Pinpoint the cell where the given text exists, returning its (X, Y) midpoint coordinate. 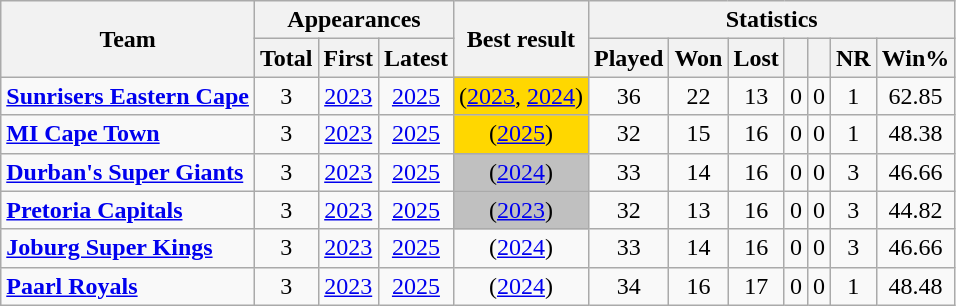
Durban's Super Giants (128, 172)
22 (698, 96)
Won (698, 58)
Joburg Super Kings (128, 248)
(2025) (520, 134)
15 (698, 134)
(2023) (520, 210)
48.48 (916, 286)
Statistics (771, 20)
Played (628, 58)
62.85 (916, 96)
Lost (756, 58)
Team (128, 39)
Best result (520, 39)
44.82 (916, 210)
Sunrisers Eastern Cape (128, 96)
48.38 (916, 134)
36 (628, 96)
First (348, 58)
34 (628, 286)
17 (756, 286)
Appearances (354, 20)
Paarl Royals (128, 286)
MI Cape Town (128, 134)
Latest (416, 58)
NR (854, 58)
Win% (916, 58)
Pretoria Capitals (128, 210)
(2023, 2024) (520, 96)
Total (286, 58)
